Search for the cell housing the specified text and yield its [x, y] center coordinate. 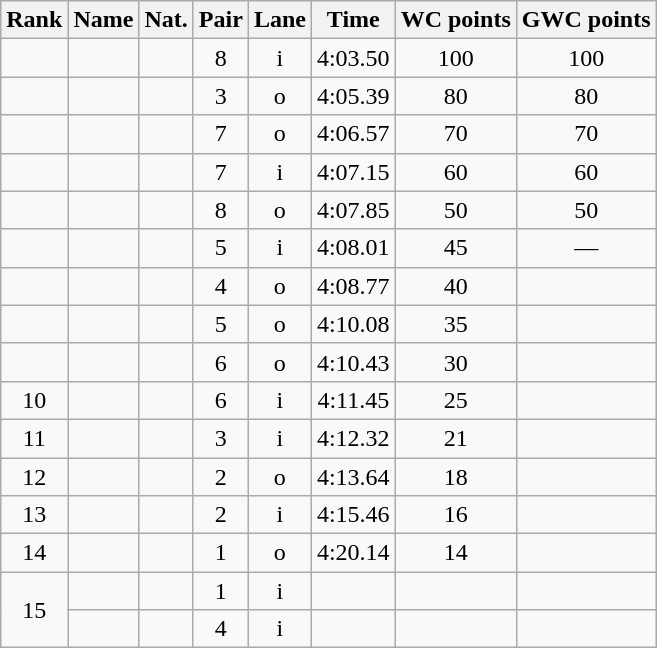
21 [456, 438]
13 [34, 515]
Nat. [166, 20]
Lane [280, 20]
12 [34, 477]
GWC points [586, 20]
4:13.64 [353, 477]
45 [456, 248]
4:12.32 [353, 438]
Pair [220, 20]
4:15.46 [353, 515]
4:10.43 [353, 362]
Name [104, 20]
— [586, 248]
4:20.14 [353, 553]
25 [456, 400]
4:06.57 [353, 134]
WC points [456, 20]
35 [456, 324]
30 [456, 362]
11 [34, 438]
Rank [34, 20]
4:05.39 [353, 96]
Time [353, 20]
4:03.50 [353, 58]
16 [456, 515]
4:07.85 [353, 210]
40 [456, 286]
10 [34, 400]
18 [456, 477]
4:10.08 [353, 324]
4:08.01 [353, 248]
4:08.77 [353, 286]
4:07.15 [353, 172]
15 [34, 610]
4:11.45 [353, 400]
